Return the (x, y) coordinate for the center point of the cell that contains the specified text.  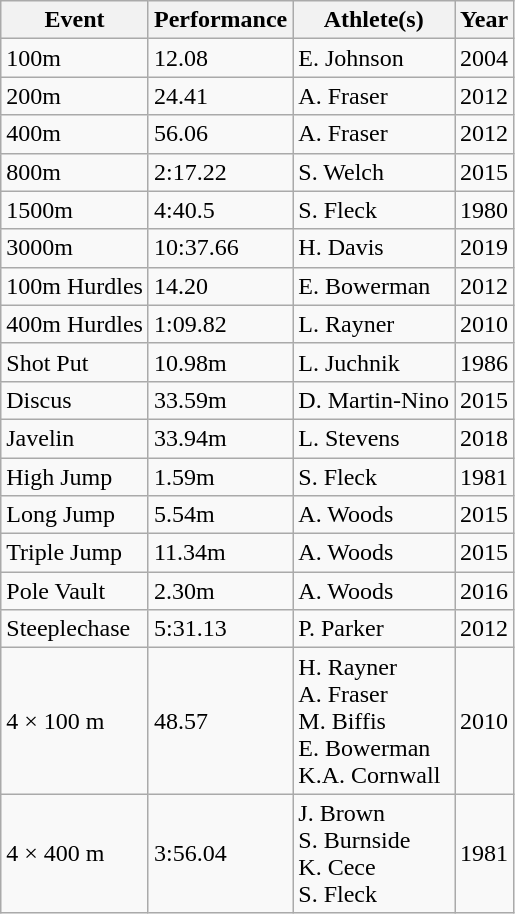
H. RaynerA. FraserM. BiffisE. BowermanK.A. Cornwall (374, 721)
L. Stevens (374, 438)
10.98m (220, 362)
24.41 (220, 96)
12.08 (220, 58)
E. Bowerman (374, 286)
1980 (484, 210)
100m Hurdles (75, 286)
J. BrownS. BurnsideK. CeceS. Fleck (374, 854)
D. Martin-Nino (374, 400)
Event (75, 20)
1500m (75, 210)
33.59m (220, 400)
1.59m (220, 477)
Year (484, 20)
Discus (75, 400)
56.06 (220, 134)
400m Hurdles (75, 324)
2019 (484, 248)
1986 (484, 362)
2.30m (220, 591)
Shot Put (75, 362)
11.34m (220, 553)
2:17.22 (220, 172)
S. Welch (374, 172)
4 × 100 m (75, 721)
14.20 (220, 286)
48.57 (220, 721)
10:37.66 (220, 248)
5:31.13 (220, 629)
H. Davis (374, 248)
Long Jump (75, 515)
4 × 400 m (75, 854)
Performance (220, 20)
200m (75, 96)
400m (75, 134)
Triple Jump (75, 553)
Athlete(s) (374, 20)
L. Juchnik (374, 362)
2018 (484, 438)
100m (75, 58)
1:09.82 (220, 324)
2016 (484, 591)
P. Parker (374, 629)
5.54m (220, 515)
E. Johnson (374, 58)
L. Rayner (374, 324)
Steeplechase (75, 629)
3:56.04 (220, 854)
Javelin (75, 438)
3000m (75, 248)
2004 (484, 58)
Pole Vault (75, 591)
33.94m (220, 438)
4:40.5 (220, 210)
High Jump (75, 477)
800m (75, 172)
